Search for the cell housing the specified text and yield its [x, y] center coordinate. 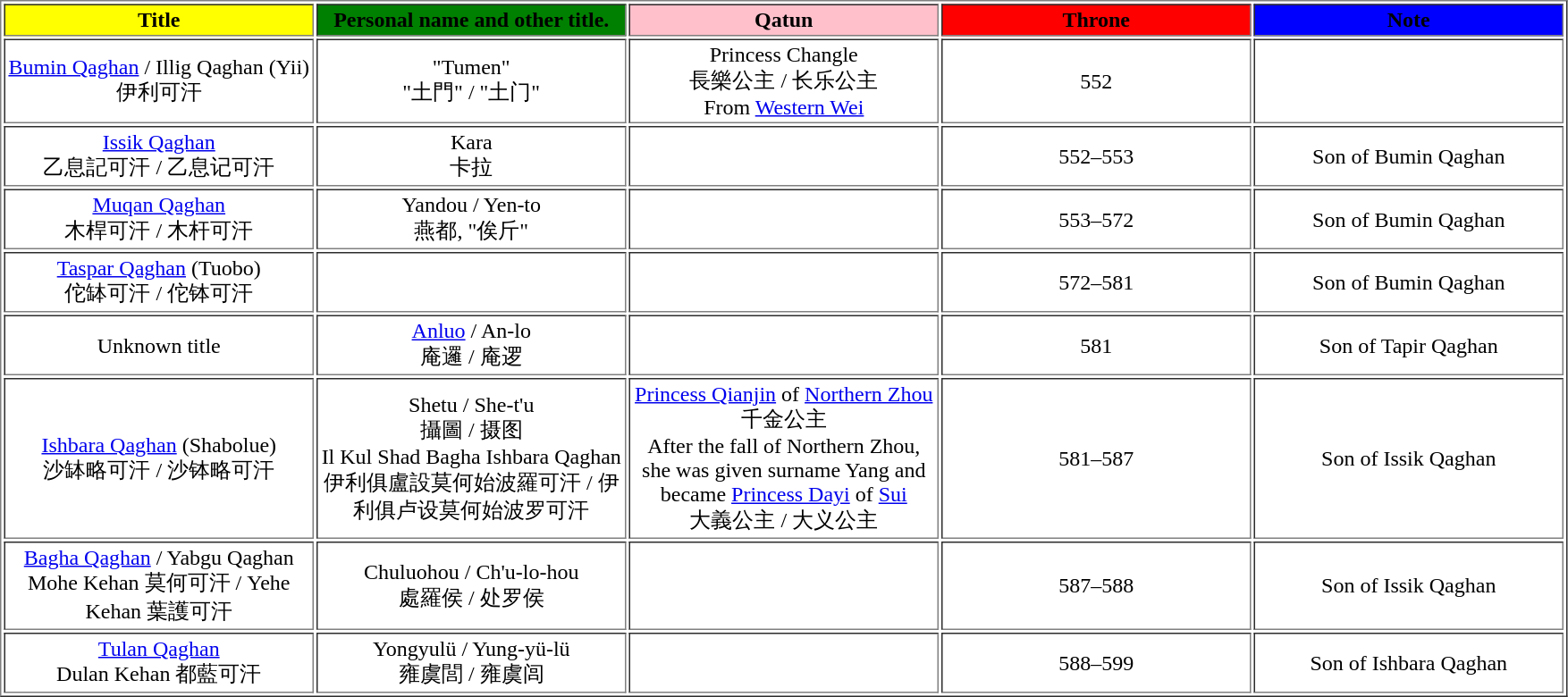
Muqan Qaghan木桿可汗 / 木杆可汗 [158, 220]
Yongyulü / Yung-yü-lü雍虞閭 / 雍虞闾 [471, 663]
Issik Qaghan乙息記可汗 / 乙息记可汗 [158, 156]
Son of Ishbara Qaghan [1408, 663]
552 [1096, 81]
588–599 [1096, 663]
Throne [1096, 20]
572–581 [1096, 282]
Taspar Qaghan (Tuobo)佗缽可汗 / 佗钵可汗 [158, 282]
Shetu / She-t'u攝圖 / 摄图Il Kul Shad Bagha Ishbara Qaghan伊利俱盧設莫何始波羅可汗 / 伊利俱卢设莫何始波罗可汗 [471, 458]
Note [1408, 20]
Kara 卡拉 [471, 156]
587–588 [1096, 586]
Ishbara Qaghan (Shabolue)沙缽略可汗 / 沙钵略可汗 [158, 458]
553–572 [1096, 220]
Yandou / Yen-to燕都, "俟斤" [471, 220]
"Tumen""土門" / "土门" [471, 81]
Bumin Qaghan / Illig Qaghan (Yii)伊利可汗 [158, 81]
Personal name and other title. [471, 20]
581–587 [1096, 458]
Princess Changle長樂公主 / 长乐公主From Western Wei [784, 81]
Anluo / An-lo庵邏 / 庵逻 [471, 345]
Son of Tapir Qaghan [1408, 345]
552–553 [1096, 156]
Chuluohou / Ch'u-lo-hou處羅侯 / 处罗侯 [471, 586]
Qatun [784, 20]
Princess Qianjin of Northern Zhou千金公主After the fall of Northern Zhou, she was given surname Yang and became Princess Dayi of Sui大義公主 / 大义公主 [784, 458]
Tulan QaghanDulan Kehan 都藍可汗 [158, 663]
Title [158, 20]
Bagha Qaghan / Yabgu QaghanMohe Kehan 莫何可汗 / Yehe Kehan 葉護可汗 [158, 586]
581 [1096, 345]
Unknown title [158, 345]
